Provide the [x, y] coordinate of the cell's center where the given text is located.  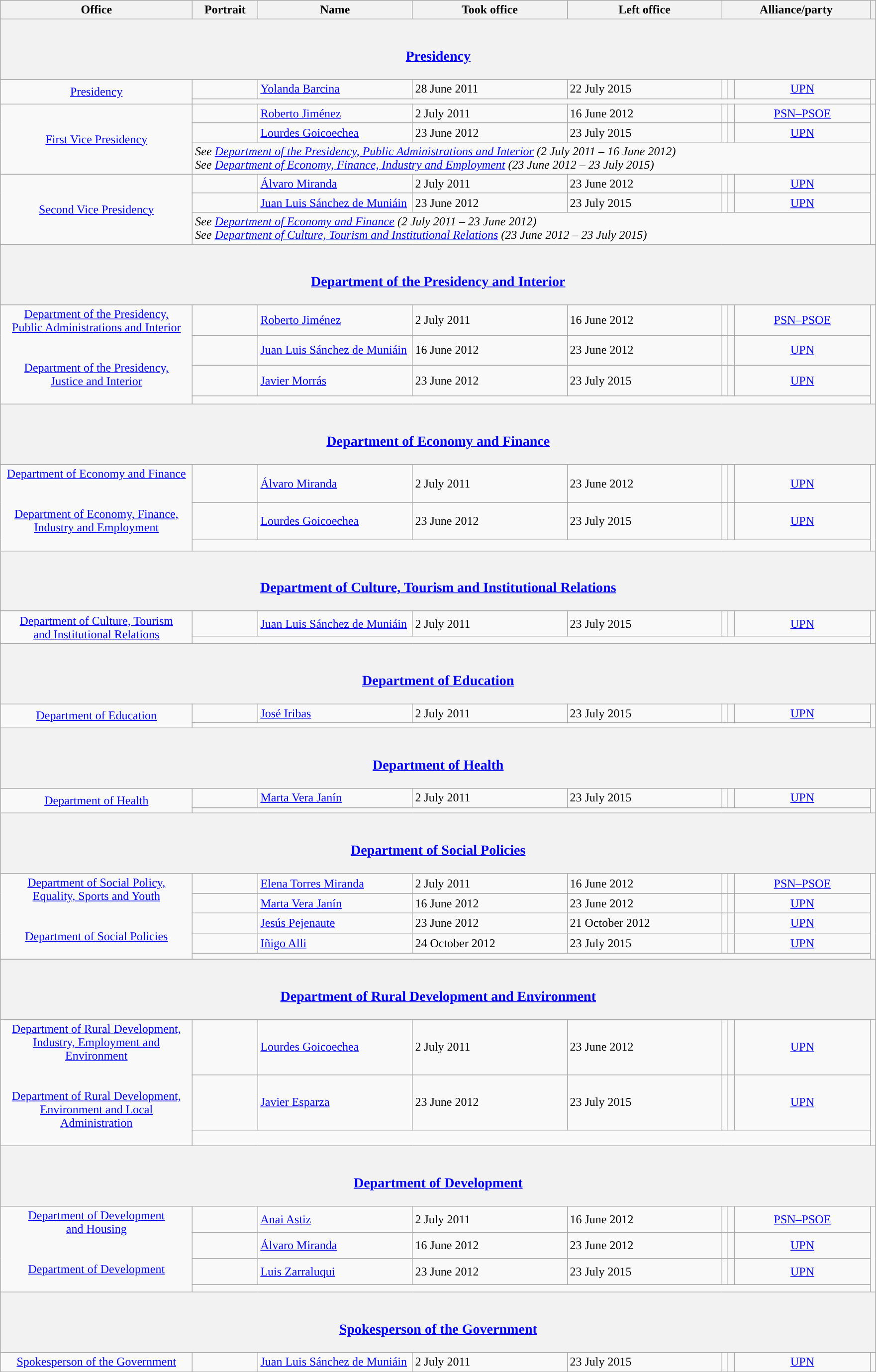
Department of the Presidency and Interior [438, 275]
Name [335, 10]
Department of Developmentand HousingDepartment of Development [97, 1250]
Anai Astiz [335, 1220]
Yolanda Barcina [335, 89]
Department of Rural Development,Industry, Employment and EnvironmentDepartment of Rural Development,Environment and Local Administration [97, 1083]
Iñigo Alli [335, 943]
22 July 2015 [645, 89]
28 June 2011 [489, 89]
Elena Torres Miranda [335, 883]
Department of Economy and Finance [438, 435]
Alliance/party [796, 10]
Left office [645, 10]
Department of Culture, Tourism and Institutional Relations [438, 581]
Department of the Presidency,Public Administrations and InteriorDepartment of the Presidency,Justice and Interior [97, 355]
First Vice Presidency [97, 139]
Department of Rural Development and Environment [438, 989]
Luis Zarraluqui [335, 1272]
24 October 2012 [489, 943]
Javier Morrás [335, 380]
Portrait [225, 10]
Department of Culture, Tourismand Institutional Relations [97, 627]
José Iribas [335, 713]
Javier Esparza [335, 1102]
Department of Economy and FinanceDepartment of Economy, Finance,Industry and Employment [97, 507]
Department of Social Policies [438, 843]
21 October 2012 [645, 923]
Jesús Pejenaute [335, 923]
Department of Development [438, 1176]
Office [97, 10]
Took office [489, 10]
Department of Social Policy,Equality, Sports and YouthDepartment of Social Policies [97, 916]
Second Vice Presidency [97, 209]
